Provide the (X, Y) coordinate of the cell's center where the given text is located.  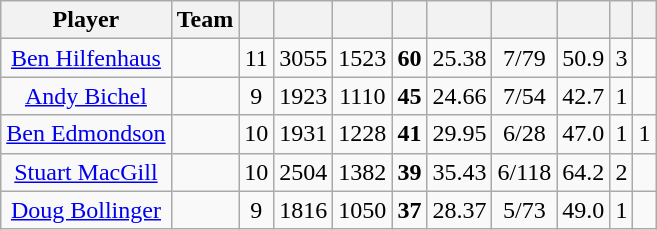
5/73 (524, 210)
11 (256, 58)
1923 (304, 96)
3055 (304, 58)
7/79 (524, 58)
1110 (362, 96)
Andy Bichel (86, 96)
1931 (304, 134)
Team (205, 20)
3 (622, 58)
49.0 (584, 210)
60 (410, 58)
1382 (362, 172)
47.0 (584, 134)
39 (410, 172)
25.38 (460, 58)
1228 (362, 134)
Doug Bollinger (86, 210)
28.37 (460, 210)
6/28 (524, 134)
7/54 (524, 96)
1523 (362, 58)
64.2 (584, 172)
Stuart MacGill (86, 172)
35.43 (460, 172)
1816 (304, 210)
24.66 (460, 96)
6/118 (524, 172)
1050 (362, 210)
45 (410, 96)
Ben Edmondson (86, 134)
Ben Hilfenhaus (86, 58)
41 (410, 134)
2504 (304, 172)
42.7 (584, 96)
Player (86, 20)
37 (410, 210)
29.95 (460, 134)
50.9 (584, 58)
2 (622, 172)
